Capture the cell that displays the provided text and extract its [X, Y] central coordinate. 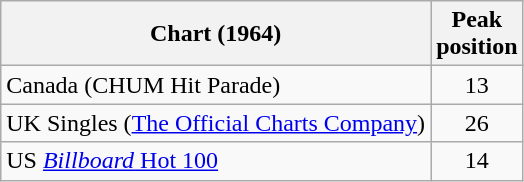
US Billboard Hot 100 [216, 161]
14 [477, 161]
26 [477, 123]
Peakposition [477, 34]
UK Singles (The Official Charts Company) [216, 123]
Chart (1964) [216, 34]
Canada (CHUM Hit Parade) [216, 85]
13 [477, 85]
